Capture the cell that displays the provided text and extract its [X, Y] central coordinate. 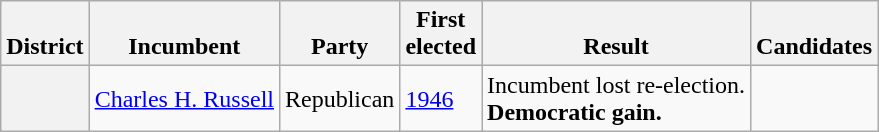
Party [339, 34]
Charles H. Russell [184, 98]
1946 [441, 98]
Firstelected [441, 34]
Incumbent [184, 34]
Incumbent lost re-election.Democratic gain. [616, 98]
District [45, 34]
Result [616, 34]
Republican [339, 98]
Candidates [814, 34]
